Determine the [x, y] coordinate at the center of the cell enclosing the given text.  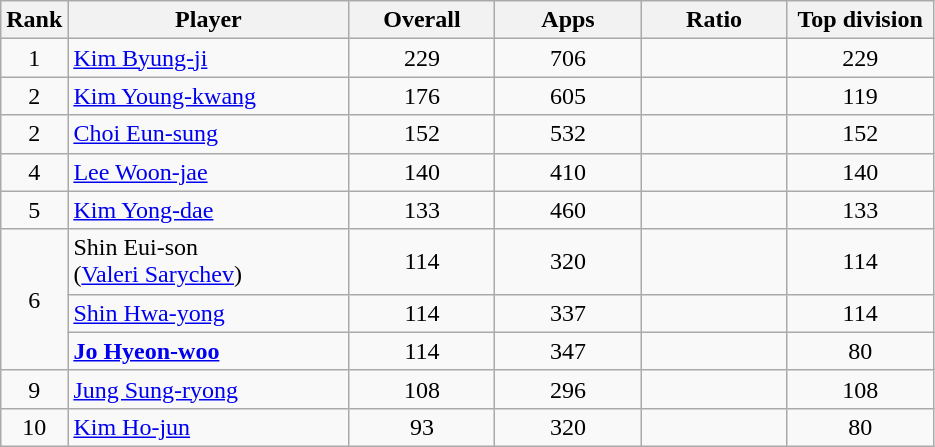
Rank [34, 20]
10 [34, 427]
706 [568, 58]
532 [568, 134]
Kim Ho-jun [208, 427]
296 [568, 389]
1 [34, 58]
Ratio [714, 20]
Player [208, 20]
Apps [568, 20]
337 [568, 313]
6 [34, 300]
Shin Eui-son(Valeri Sarychev) [208, 262]
410 [568, 172]
Top division [860, 20]
93 [422, 427]
Jo Hyeon-woo [208, 351]
Choi Eun-sung [208, 134]
460 [568, 210]
Shin Hwa-yong [208, 313]
119 [860, 96]
Lee Woon-jae [208, 172]
Kim Yong-dae [208, 210]
347 [568, 351]
Overall [422, 20]
605 [568, 96]
176 [422, 96]
Kim Byung-ji [208, 58]
5 [34, 210]
Jung Sung-ryong [208, 389]
4 [34, 172]
Kim Young-kwang [208, 96]
9 [34, 389]
